Identify which cell holds the provided text, then report its [x, y] central coordinate. 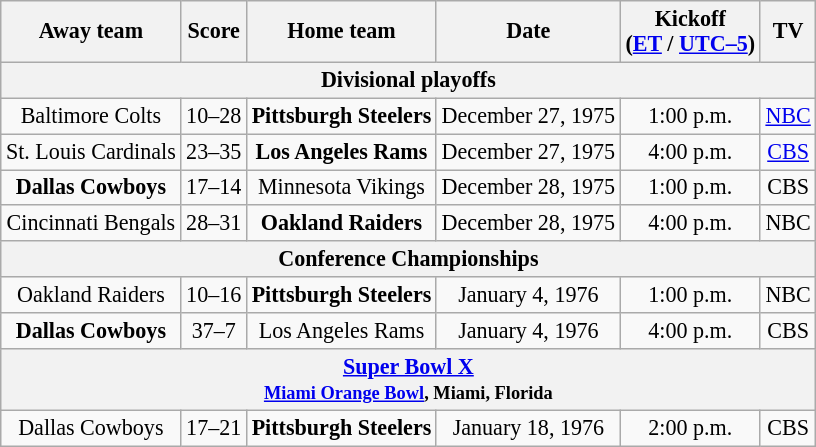
10–28 [214, 116]
2:00 p.m. [690, 428]
Date [528, 30]
28–31 [214, 223]
Conference Championships [408, 259]
Cincinnati Bengals [91, 223]
Away team [91, 30]
January 18, 1976 [528, 428]
Score [214, 30]
23–35 [214, 151]
TV [788, 30]
Kickoff(ET / UTC–5) [690, 30]
Divisional playoffs [408, 80]
10–16 [214, 295]
Super Bowl XMiami Orange Bowl, Miami, Florida [408, 378]
Minnesota Vikings [341, 187]
17–14 [214, 187]
Home team [341, 30]
17–21 [214, 428]
St. Louis Cardinals [91, 151]
Baltimore Colts [91, 116]
37–7 [214, 330]
